Capture the cell that displays the provided text and extract its [X, Y] central coordinate. 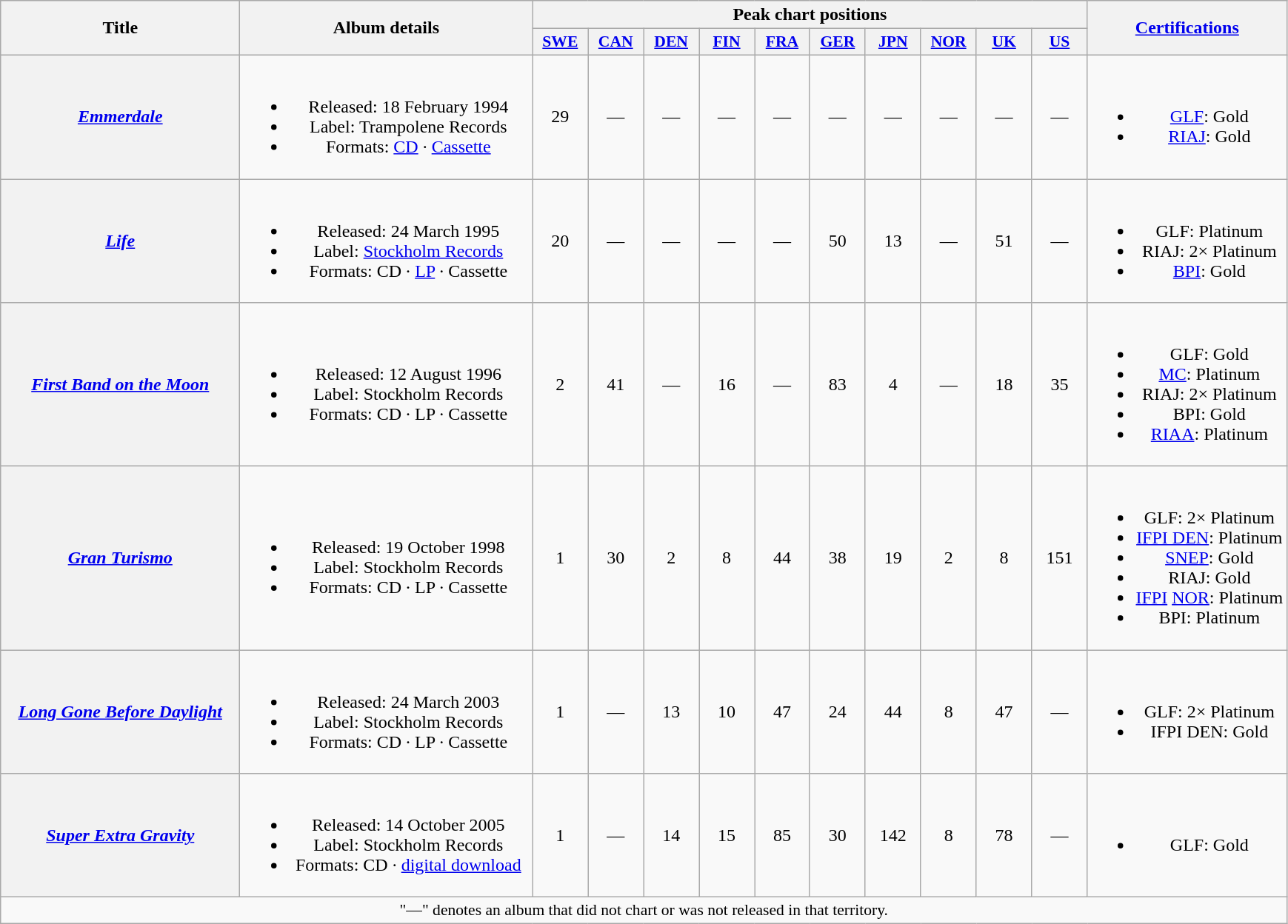
UK [1004, 42]
JPN [893, 42]
18 [1004, 385]
GLF: GoldRIAJ: Gold [1187, 117]
GLF: 2× PlatinumIFPI DEN: Gold [1187, 712]
20 [560, 241]
78 [1004, 835]
Album details [387, 28]
19 [893, 558]
First Band on the Moon [120, 385]
4 [893, 385]
Released: 12 August 1996Label: Stockholm RecordsFormats: CD · LP · Cassette [387, 385]
151 [1059, 558]
"—" denotes an album that did not chart or was not released in that territory. [644, 911]
38 [837, 558]
Released: 18 February 1994Label: Trampolene RecordsFormats: CD · Cassette [387, 117]
10 [727, 712]
Certifications [1187, 28]
GER [837, 42]
51 [1004, 241]
FRA [782, 42]
Title [120, 28]
GLF: 2× PlatinumIFPI DEN: PlatinumSNEP: GoldRIAJ: GoldIFPI NOR: PlatinumBPI: Platinum [1187, 558]
29 [560, 117]
Super Extra Gravity [120, 835]
SWE [560, 42]
Gran Turismo [120, 558]
16 [727, 385]
Long Gone Before Daylight [120, 712]
50 [837, 241]
15 [727, 835]
Released: 14 October 2005Label: Stockholm RecordsFormats: CD · digital download [387, 835]
Released: 19 October 1998Label: Stockholm RecordsFormats: CD · LP · Cassette [387, 558]
Peak chart positions [810, 15]
142 [893, 835]
NOR [948, 42]
DEN [671, 42]
Released: 24 March 2003Label: Stockholm RecordsFormats: CD · LP · Cassette [387, 712]
Life [120, 241]
41 [616, 385]
FIN [727, 42]
24 [837, 712]
US [1059, 42]
GLF: GoldMC: PlatinumRIAJ: 2× PlatinumBPI: GoldRIAA: Platinum [1187, 385]
Emmerdale [120, 117]
14 [671, 835]
83 [837, 385]
Released: 24 March 1995Label: Stockholm RecordsFormats: CD · LP · Cassette [387, 241]
35 [1059, 385]
85 [782, 835]
GLF: PlatinumRIAJ: 2× PlatinumBPI: Gold [1187, 241]
CAN [616, 42]
GLF: Gold [1187, 835]
